Provide the [X, Y] coordinate of the cell's center where the given text is located.  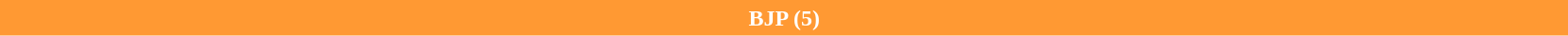
BJP (5) [784, 18]
